Output the (X, Y) coordinate of the center of the cell containing the given text.  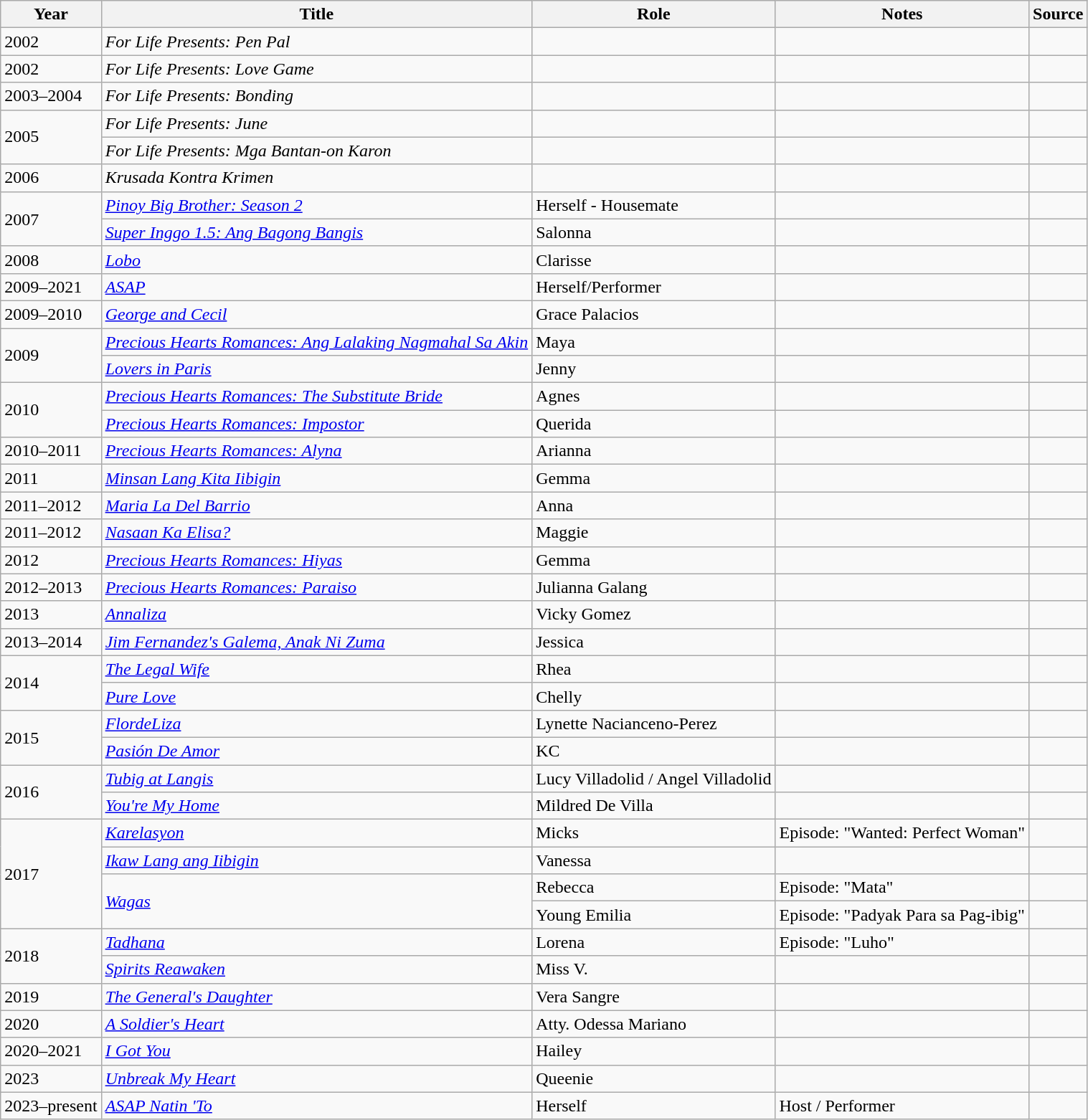
Year (51, 14)
Atty. Odessa Mariano (654, 1024)
For Life Presents: Pen Pal (317, 42)
Ikaw Lang ang Iibigin (317, 860)
Vicky Gomez (654, 614)
2014 (51, 683)
2010 (51, 410)
ASAP Natin 'To (317, 1106)
Host / Performer (902, 1106)
2013–2014 (51, 642)
2019 (51, 997)
Episode: "Mata" (902, 888)
2010–2011 (51, 451)
2007 (51, 219)
Precious Hearts Romances: Paraiso (317, 587)
Minsan Lang Kita Iibigin (317, 478)
Anna (654, 506)
Role (654, 14)
2009–2021 (51, 287)
Pure Love (317, 696)
Lucy Villadolid / Angel Villadolid (654, 778)
Notes (902, 14)
The General's Daughter (317, 997)
Spirits Reawaken (317, 969)
2018 (51, 956)
Miss V. (654, 969)
Herself (654, 1106)
Krusada Kontra Krimen (317, 178)
Rhea (654, 669)
Arianna (654, 451)
Vanessa (654, 860)
Annaliza (317, 614)
Young Emilia (654, 915)
Herself - Housemate (654, 205)
2013 (51, 614)
2020 (51, 1024)
Clarisse (654, 260)
Tadhana (317, 942)
Pinoy Big Brother: Season 2 (317, 205)
Wagas (317, 901)
For Life Presents: Love Game (317, 69)
Jim Fernandez's Galema, Anak Ni Zuma (317, 642)
Jessica (654, 642)
For Life Presents: Bonding (317, 96)
KC (654, 751)
2009–2010 (51, 314)
FlordeLiza (317, 723)
George and Cecil (317, 314)
I Got You (317, 1051)
Title (317, 14)
ASAP (317, 287)
Precious Hearts Romances: Alyna (317, 451)
2009 (51, 356)
2023–present (51, 1106)
Rebecca (654, 888)
Pasión De Amor (317, 751)
Nasaan Ka Elisa? (317, 533)
For Life Presents: Mga Bantan-on Karon (317, 151)
Agnes (654, 397)
Karelasyon (317, 833)
Lovers in Paris (317, 369)
Micks (654, 833)
Precious Hearts Romances: Hiyas (317, 560)
Julianna Galang (654, 587)
Vera Sangre (654, 997)
2006 (51, 178)
Lobo (317, 260)
A Soldier's Heart (317, 1024)
Salonna (654, 232)
2020–2021 (51, 1051)
Episode: "Wanted: Perfect Woman" (902, 833)
2016 (51, 792)
Chelly (654, 696)
Maggie (654, 533)
Precious Hearts Romances: Ang Lalaking Nagmahal Sa Akin (317, 342)
Source (1059, 14)
Hailey (654, 1051)
2023 (51, 1078)
2008 (51, 260)
2015 (51, 737)
Maria La Del Barrio (317, 506)
Unbreak My Heart (317, 1078)
2012–2013 (51, 587)
Super Inggo 1.5: Ang Bagong Bangis (317, 232)
Queenie (654, 1078)
Lorena (654, 942)
Maya (654, 342)
Jenny (654, 369)
The Legal Wife (317, 669)
Querida (654, 424)
Episode: "Luho" (902, 942)
Tubig at Langis (317, 778)
Lynette Nacianceno-Perez (654, 723)
Grace Palacios (654, 314)
2017 (51, 874)
Episode: "Padyak Para sa Pag-ibig" (902, 915)
2003–2004 (51, 96)
2011 (51, 478)
2012 (51, 560)
You're My Home (317, 806)
For Life Presents: June (317, 123)
Herself/Performer (654, 287)
2005 (51, 137)
Mildred De Villa (654, 806)
Precious Hearts Romances: The Substitute Bride (317, 397)
Precious Hearts Romances: Impostor (317, 424)
